Search for the cell housing the specified text and yield its (x, y) center coordinate. 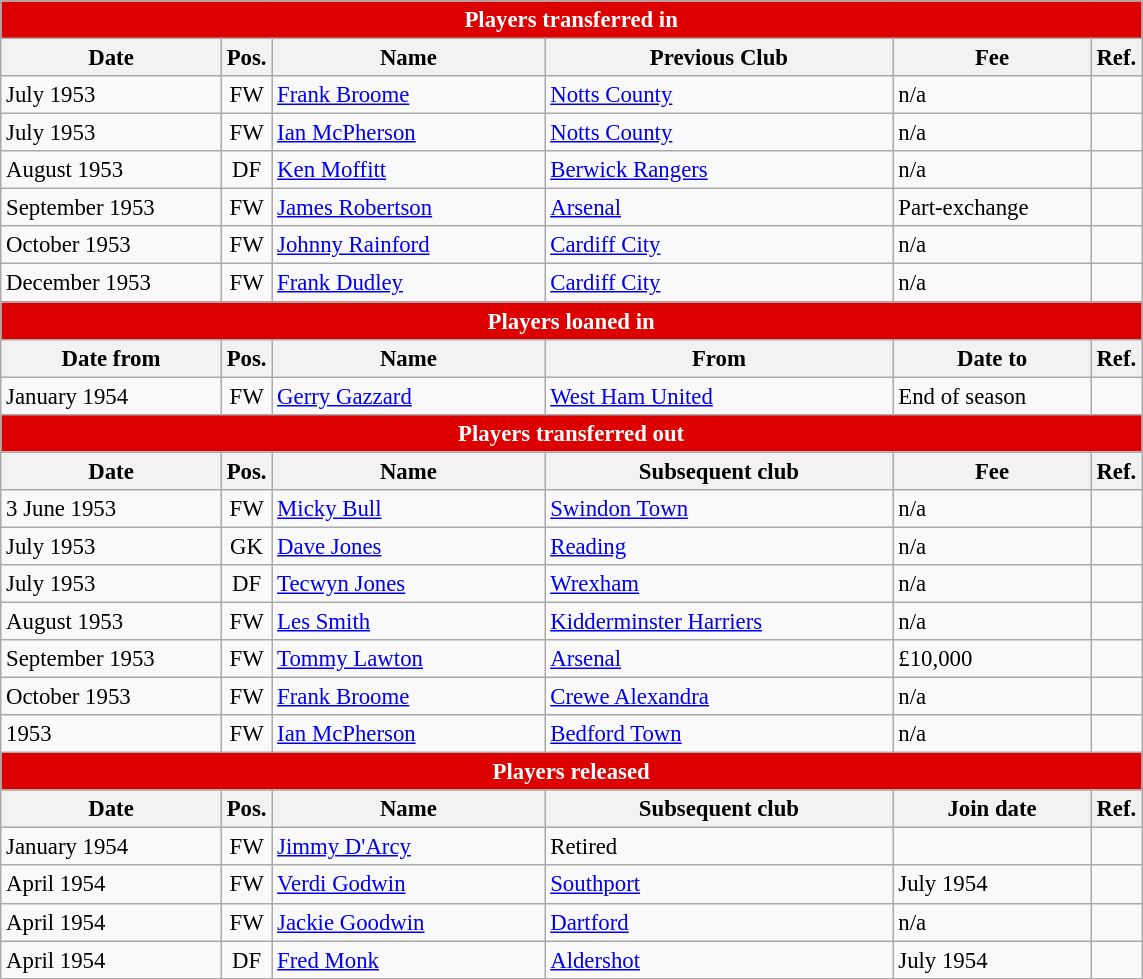
West Ham United (719, 396)
Tecwyn Jones (408, 584)
Gerry Gazzard (408, 396)
Date from (112, 358)
Ken Moffitt (408, 170)
Jimmy D'Arcy (408, 847)
Dartford (719, 922)
Part-exchange (992, 208)
Verdi Godwin (408, 885)
Bedford Town (719, 734)
From (719, 358)
Previous Club (719, 58)
Date to (992, 358)
Tommy Lawton (408, 659)
Southport (719, 885)
Berwick Rangers (719, 170)
Players transferred in (572, 20)
Reading (719, 546)
£10,000 (992, 659)
Retired (719, 847)
End of season (992, 396)
1953 (112, 734)
Players released (572, 772)
Join date (992, 809)
Frank Dudley (408, 283)
Players loaned in (572, 321)
Wrexham (719, 584)
Jackie Goodwin (408, 922)
Players transferred out (572, 433)
3 June 1953 (112, 509)
Les Smith (408, 621)
James Robertson (408, 208)
Kidderminster Harriers (719, 621)
Fred Monk (408, 960)
Swindon Town (719, 509)
Aldershot (719, 960)
Dave Jones (408, 546)
Crewe Alexandra (719, 697)
Johnny Rainford (408, 245)
December 1953 (112, 283)
GK (246, 546)
Micky Bull (408, 509)
